Find where the given text appears and provide that cell's center as (X, Y) coordinate. 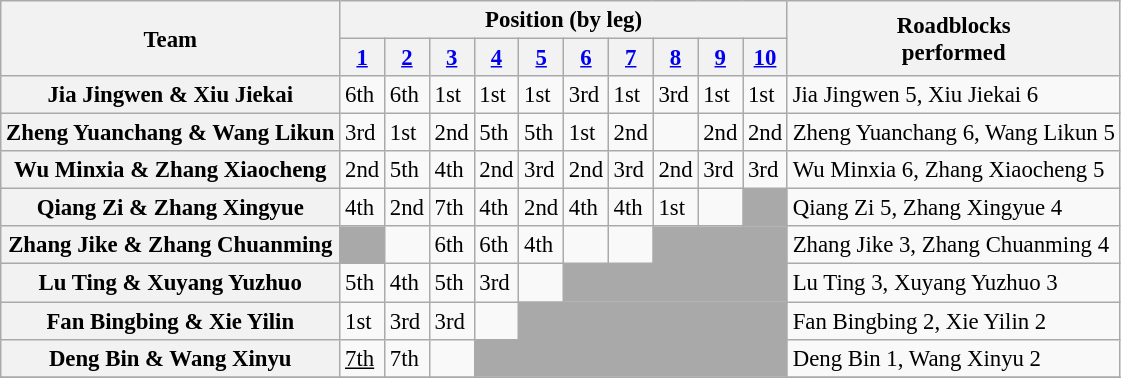
Lu Ting 3, Xuyang Yuzhuo 3 (954, 283)
10 (766, 58)
Wu Minxia & Zhang Xiaocheng (170, 170)
Qiang Zi & Zhang Xingyue (170, 208)
8 (676, 58)
Position (by leg) (564, 20)
Jia Jingwen & Xiu Jiekai (170, 95)
4 (496, 58)
Deng Bin & Wang Xinyu (170, 358)
Roadblocksperformed (954, 38)
Fan Bingbing 2, Xie Yilin 2 (954, 321)
6 (586, 58)
Jia Jingwen 5, Xiu Jiekai 6 (954, 95)
3 (452, 58)
7 (630, 58)
Lu Ting & Xuyang Yuzhuo (170, 283)
Wu Minxia 6, Zhang Xiaocheng 5 (954, 170)
Zheng Yuanchang & Wang Likun (170, 133)
1 (362, 58)
Deng Bin 1, Wang Xinyu 2 (954, 358)
Qiang Zi 5, Zhang Xingyue 4 (954, 208)
Fan Bingbing & Xie Yilin (170, 321)
2 (406, 58)
Zhang Jike 3, Zhang Chuanming 4 (954, 245)
9 (720, 58)
Team (170, 38)
Zhang Jike & Zhang Chuanming (170, 245)
Zheng Yuanchang 6, Wang Likun 5 (954, 133)
5 (542, 58)
